For the text-containing cell, return its midpoint in (X, Y) coordinate format. 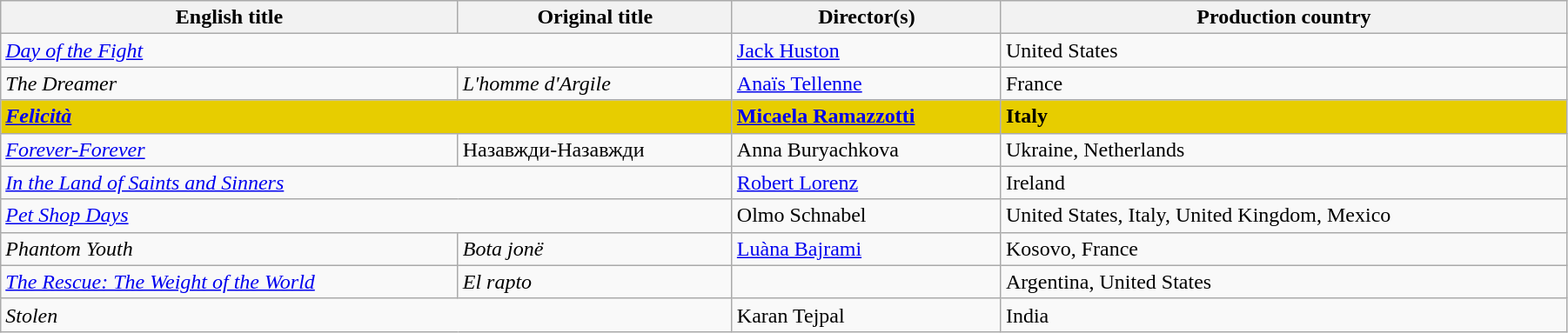
Ukraine, Netherlands (1283, 150)
The Dreamer (230, 83)
Anaïs Tellenne (867, 83)
United States (1283, 50)
France (1283, 83)
United States, Italy, United Kingdom, Mexico (1283, 216)
Bota jonë (595, 249)
In the Land of Saints and Sinners (367, 183)
Original title (595, 17)
Forever-Forever (230, 150)
L'homme d'Argile (595, 83)
Anna Buryachkova (867, 150)
Production country (1283, 17)
Argentina, United States (1283, 282)
Ireland (1283, 183)
English title (230, 17)
India (1283, 315)
Felicità (367, 117)
Pet Shop Days (367, 216)
Назавжди-Назавжди (595, 150)
Robert Lorenz (867, 183)
Stolen (367, 315)
Olmo Schnabel (867, 216)
Director(s) (867, 17)
Jack Huston (867, 50)
Italy (1283, 117)
El rapto (595, 282)
Phantom Youth (230, 249)
Kosovo, France (1283, 249)
Karan Tejpal (867, 315)
The Rescue: The Weight of the World (230, 282)
Day of the Fight (367, 50)
Luàna Bajrami (867, 249)
Micaela Ramazzotti (867, 117)
